Detect which cell encompasses the target text, then output its [x, y] center coordinate. 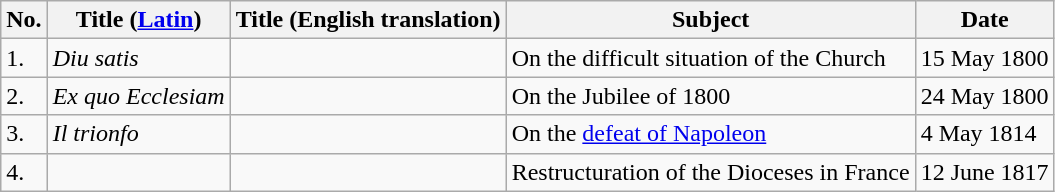
On the defeat of Napoleon [710, 134]
Il trionfo [138, 134]
No. [24, 20]
On the Jubilee of 1800 [710, 96]
Subject [710, 20]
Date [984, 20]
2. [24, 96]
On the difficult situation of the Church [710, 58]
4 May 1814 [984, 134]
12 June 1817 [984, 172]
Title (English translation) [368, 20]
24 May 1800 [984, 96]
Ex quo Ecclesiam [138, 96]
15 May 1800 [984, 58]
Title (Latin) [138, 20]
4. [24, 172]
3. [24, 134]
Restructuration of the Dioceses in France [710, 172]
1. [24, 58]
Diu satis [138, 58]
